Find where the given text appears and provide that cell's center as [x, y] coordinate. 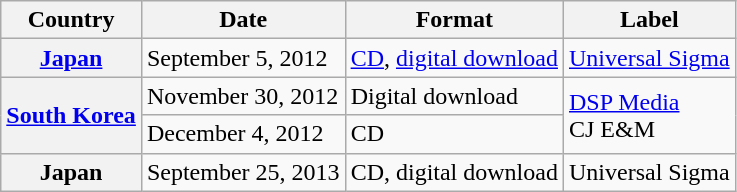
Label [649, 20]
December 4, 2012 [243, 134]
Country [72, 20]
Digital download [454, 96]
November 30, 2012 [243, 96]
September 25, 2013 [243, 172]
CD [454, 134]
DSP MediaCJ E&M [649, 115]
Format [454, 20]
September 5, 2012 [243, 58]
South Korea [72, 115]
Date [243, 20]
